Extract the [X, Y] coordinate from the center of the cell holding the provided text.  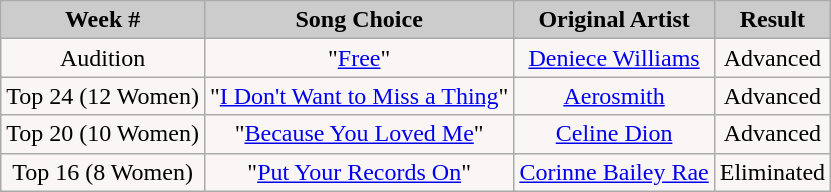
"Because You Loved Me" [358, 134]
Audition [103, 58]
"Free" [358, 58]
"Put Your Records On" [358, 172]
Corinne Bailey Rae [614, 172]
Top 16 (8 Women) [103, 172]
Top 20 (10 Women) [103, 134]
"I Don't Want to Miss a Thing" [358, 96]
Deniece Williams [614, 58]
Week # [103, 20]
Original Artist [614, 20]
Aerosmith [614, 96]
Eliminated [772, 172]
Celine Dion [614, 134]
Result [772, 20]
Top 24 (12 Women) [103, 96]
Song Choice [358, 20]
